Output the [x, y] coordinate of the center of the cell containing the given text.  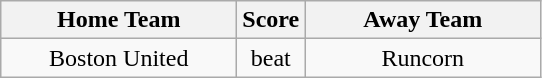
Score [271, 20]
beat [271, 58]
Away Team [423, 20]
Runcorn [423, 58]
Boston United [119, 58]
Home Team [119, 20]
